Locate the cell with the specified text and output its (x, y) center coordinate. 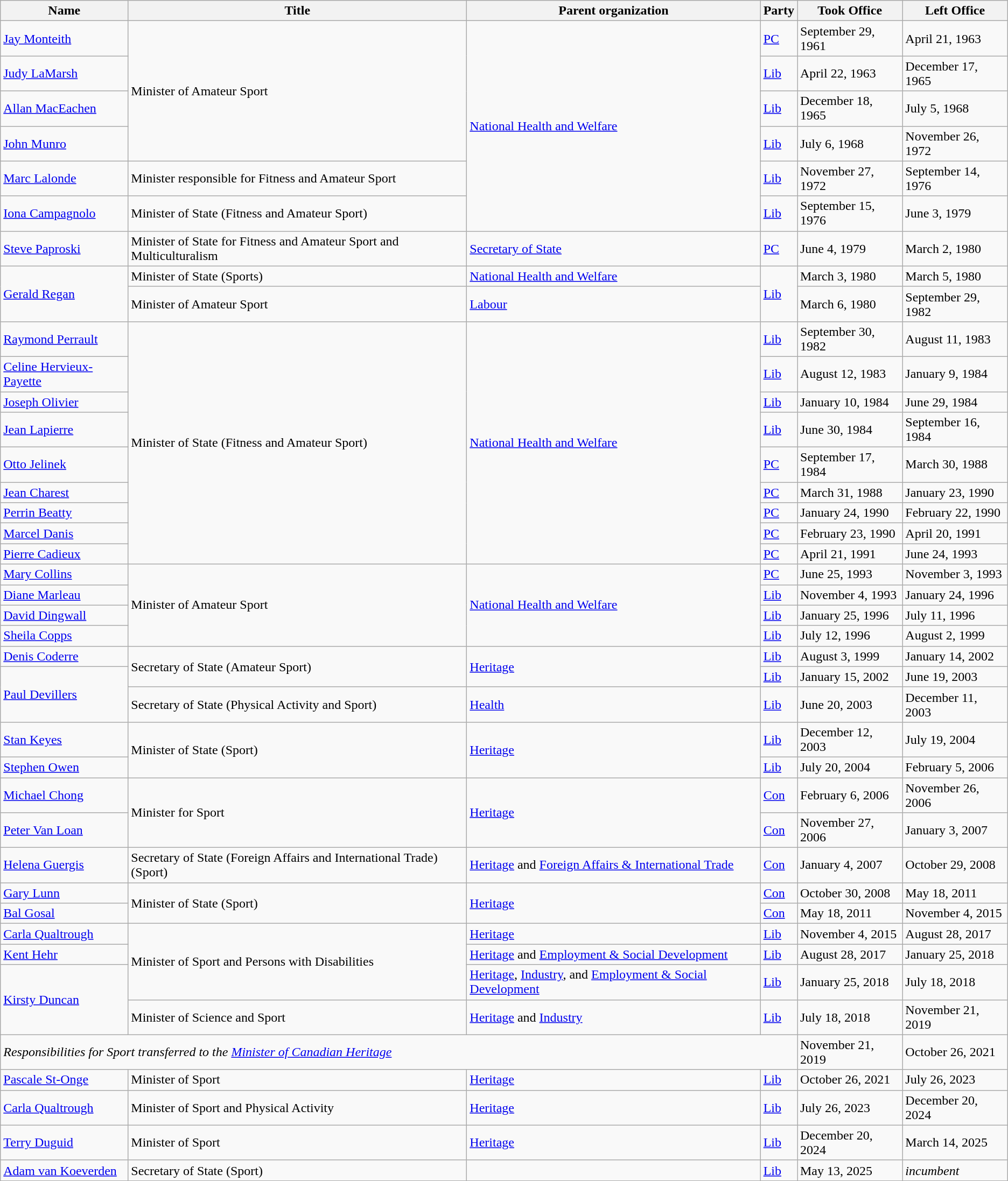
Gerald Regan (65, 294)
Allan MacEachen (65, 109)
Labour (614, 304)
Celine Hervieux-Payette (65, 374)
Secretary of State (614, 249)
September 15, 1976 (850, 213)
John Munro (65, 143)
Jay Monteith (65, 39)
Secretary of State (Amateur Sport) (297, 666)
Kirsty Duncan (65, 1000)
Jean Charest (65, 493)
March 6, 1980 (850, 304)
Minister of Sport and Physical Activity (297, 1108)
September 30, 1982 (850, 339)
Bal Gosal (65, 913)
Heritage and Industry (614, 1017)
January 23, 1990 (955, 493)
Diane Marleau (65, 595)
September 16, 1984 (955, 430)
Raymond Perrault (65, 339)
Secretary of State (Foreign Affairs and International Trade) (Sport) (297, 866)
September 29, 1961 (850, 39)
Marcel Danis (65, 533)
June 19, 2003 (955, 677)
July 20, 2004 (850, 767)
Adam van Koeverden (65, 1170)
Sheila Copps (65, 636)
November 27, 1972 (850, 179)
January 10, 1984 (850, 402)
September 14, 1976 (955, 179)
January 4, 2007 (850, 866)
February 22, 1990 (955, 513)
Minister of State for Fitness and Amateur Sport and Multiculturalism (297, 249)
David Dingwall (65, 615)
August 12, 1983 (850, 374)
Michael Chong (65, 795)
February 6, 2006 (850, 795)
March 3, 1980 (850, 276)
Minister of Science and Sport (297, 1017)
Pierre Cadieux (65, 554)
October 30, 2008 (850, 893)
June 30, 1984 (850, 430)
January 15, 2002 (850, 677)
December 12, 2003 (850, 740)
April 22, 1963 (850, 73)
Secretary of State (Sport) (297, 1170)
Parent organization (614, 11)
July 5, 1968 (955, 109)
February 23, 1990 (850, 533)
Denis Coderre (65, 656)
Secretary of State (Physical Activity and Sport) (297, 704)
July 12, 1996 (850, 636)
January 24, 1990 (850, 513)
Jean Lapierre (65, 430)
January 3, 2007 (955, 830)
March 30, 1988 (955, 465)
Pascale St-Onge (65, 1080)
Title (297, 11)
March 14, 2025 (955, 1142)
June 20, 2003 (850, 704)
Marc Lalonde (65, 179)
Perrin Beatty (65, 513)
November 4, 1993 (850, 595)
July 6, 1968 (850, 143)
November 27, 2006 (850, 830)
Heritage and Employment & Social Development (614, 954)
Kent Hehr (65, 954)
March 5, 1980 (955, 276)
October 29, 2008 (955, 866)
Iona Campagnolo (65, 213)
August 3, 1999 (850, 656)
June 25, 1993 (850, 574)
Minister of State (Sports) (297, 276)
September 17, 1984 (850, 465)
Minister of Sport and Persons with Disabilities (297, 961)
July 19, 2004 (955, 740)
June 3, 1979 (955, 213)
January 14, 2002 (955, 656)
Took Office (850, 11)
July 11, 1996 (955, 615)
Responsibilities for Sport transferred to the Minister of Canadian Heritage (399, 1052)
January 24, 1996 (955, 595)
Judy LaMarsh (65, 73)
Heritage and Foreign Affairs & International Trade (614, 866)
June 24, 1993 (955, 554)
April 21, 1963 (955, 39)
Joseph Olivier (65, 402)
February 5, 2006 (955, 767)
August 11, 1983 (955, 339)
March 31, 1988 (850, 493)
Minister for Sport (297, 812)
December 11, 2003 (955, 704)
Helena Guergis (65, 866)
Gary Lunn (65, 893)
Heritage, Industry, and Employment & Social Development (614, 982)
Steve Paproski (65, 249)
June 29, 1984 (955, 402)
Paul Devillers (65, 694)
Stephen Owen (65, 767)
May 13, 2025 (850, 1170)
Stan Keyes (65, 740)
September 29, 1982 (955, 304)
Peter Van Loan (65, 830)
June 4, 1979 (850, 249)
Name (65, 11)
Left Office (955, 11)
incumbent (955, 1170)
April 21, 1991 (850, 554)
December 17, 1965 (955, 73)
January 9, 1984 (955, 374)
Otto Jelinek (65, 465)
March 2, 1980 (955, 249)
Party (779, 11)
Mary Collins (65, 574)
November 26, 2006 (955, 795)
November 26, 1972 (955, 143)
Minister responsible for Fitness and Amateur Sport (297, 179)
November 3, 1993 (955, 574)
Terry Duguid (65, 1142)
January 25, 1996 (850, 615)
Health (614, 704)
April 20, 1991 (955, 533)
December 18, 1965 (850, 109)
August 2, 1999 (955, 636)
